Determine the (X, Y) coordinate at the center of the cell enclosing the given text.  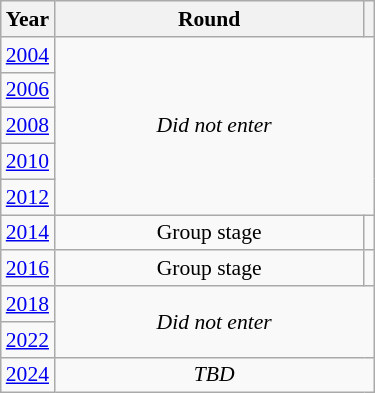
2022 (28, 340)
TBD (214, 375)
2010 (28, 162)
2006 (28, 90)
Year (28, 19)
2024 (28, 375)
2014 (28, 233)
Round (209, 19)
2012 (28, 197)
2018 (28, 304)
2016 (28, 269)
2004 (28, 55)
2008 (28, 126)
